Find where the given text appears and provide that cell's center as [X, Y] coordinate. 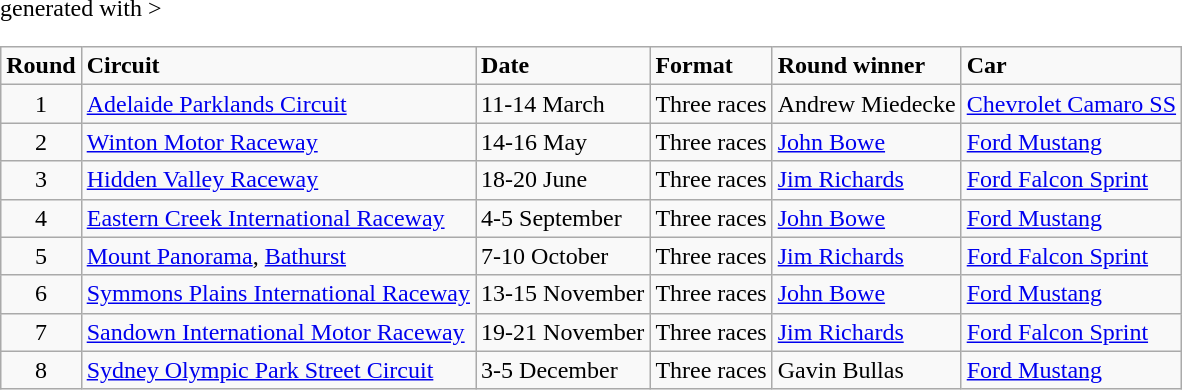
5 [41, 256]
Date [563, 66]
3-5 December [563, 370]
Symmons Plains International Raceway [278, 294]
Winton Motor Raceway [278, 142]
6 [41, 294]
8 [41, 370]
4-5 September [563, 218]
Round winner [866, 66]
4 [41, 218]
Adelaide Parklands Circuit [278, 104]
2 [41, 142]
11-14 March [563, 104]
Hidden Valley Raceway [278, 180]
Circuit [278, 66]
Sydney Olympic Park Street Circuit [278, 370]
Format [711, 66]
Mount Panorama, Bathurst [278, 256]
19-21 November [563, 332]
Car [1071, 66]
Chevrolet Camaro SS [1071, 104]
18-20 June [563, 180]
7 [41, 332]
Gavin Bullas [866, 370]
Andrew Miedecke [866, 104]
Round [41, 66]
14-16 May [563, 142]
1 [41, 104]
3 [41, 180]
Eastern Creek International Raceway [278, 218]
Sandown International Motor Raceway [278, 332]
7-10 October [563, 256]
13-15 November [563, 294]
